Determine the [x, y] coordinate at the center of the cell enclosing the given text.  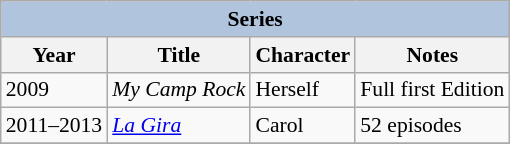
Series [256, 19]
Full first Edition [432, 90]
2011–2013 [54, 126]
Herself [302, 90]
Character [302, 55]
2009 [54, 90]
La Gira [178, 126]
Title [178, 55]
52 episodes [432, 126]
My Camp Rock [178, 90]
Notes [432, 55]
Year [54, 55]
Carol [302, 126]
